Capture the cell that displays the provided text and extract its (X, Y) central coordinate. 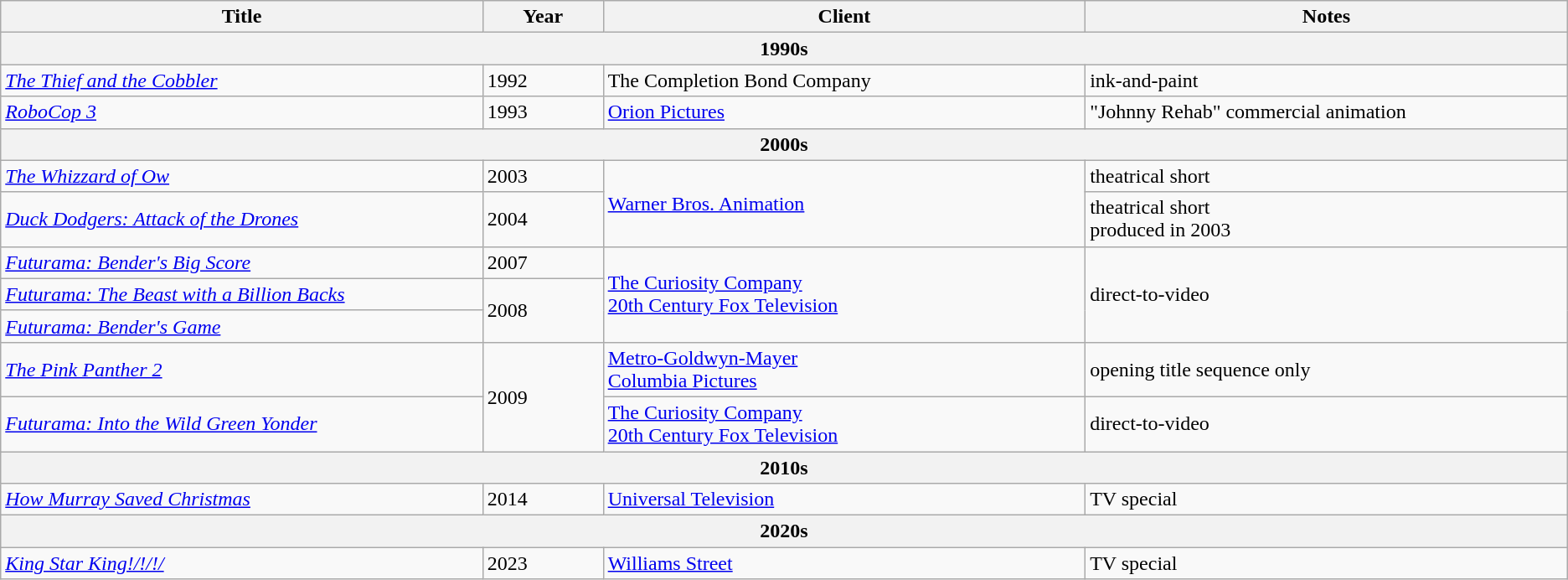
Futurama: The Beast with a Billion Backs (242, 294)
2000s (784, 144)
2023 (543, 563)
King Star King!/!/!/ (242, 563)
1993 (543, 112)
Futurama: Bender's Game (242, 326)
The Completion Bond Company (844, 80)
2010s (784, 467)
2014 (543, 500)
2004 (543, 220)
Duck Dodgers: Attack of the Drones (242, 220)
2007 (543, 262)
Year (543, 17)
2008 (543, 310)
2020s (784, 531)
The Pink Panther 2 (242, 369)
Client (844, 17)
Williams Street (844, 563)
RoboCop 3 (242, 112)
Title (242, 17)
Futurama: Bender's Big Score (242, 262)
1992 (543, 80)
Orion Pictures (844, 112)
opening title sequence only (1327, 369)
theatrical short (1327, 176)
2003 (543, 176)
1990s (784, 49)
Metro-Goldwyn-MayerColumbia Pictures (844, 369)
theatrical shortproduced in 2003 (1327, 220)
How Murray Saved Christmas (242, 500)
Universal Television (844, 500)
2009 (543, 396)
The Whizzard of Ow (242, 176)
Warner Bros. Animation (844, 203)
The Thief and the Cobbler (242, 80)
Futurama: Into the Wild Green Yonder (242, 424)
Notes (1327, 17)
"Johnny Rehab" commercial animation (1327, 112)
ink-and-paint (1327, 80)
